Output the [X, Y] coordinate of the center of the cell containing the given text.  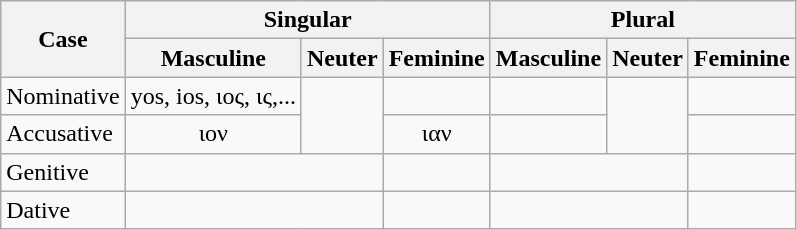
yos, ios, ιος, ις,... [213, 96]
Nominative [63, 96]
Genitive [63, 172]
Singular [308, 20]
ιον [213, 134]
Accusative [63, 134]
Dative [63, 210]
Case [63, 39]
Plural [642, 20]
ιαν [436, 134]
